Extract the (x, y) coordinate from the center of the cell holding the provided text.  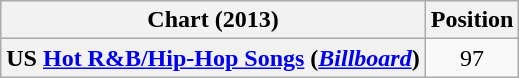
Chart (2013) (213, 20)
US Hot R&B/Hip-Hop Songs (Billboard) (213, 58)
Position (472, 20)
97 (472, 58)
